Determine the (x, y) coordinate at the center of the cell enclosing the given text.  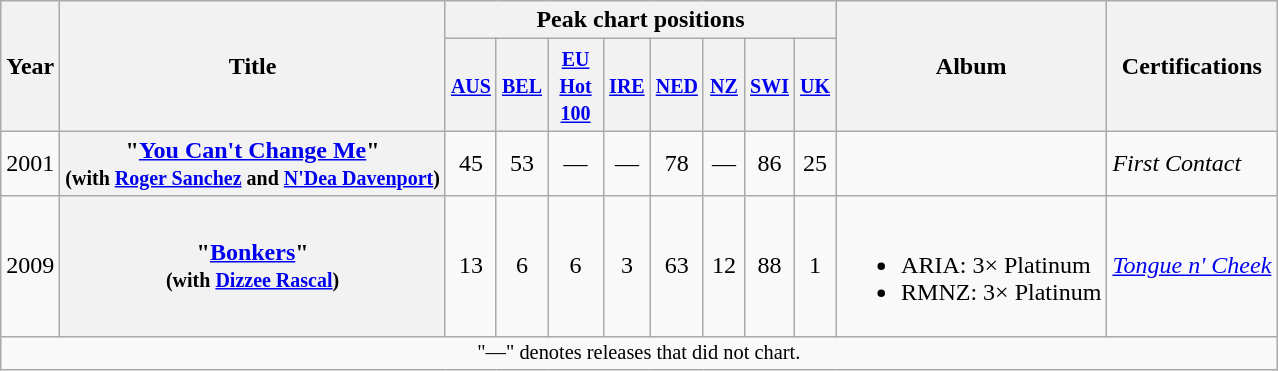
Album (972, 66)
First Contact (1192, 164)
UK (816, 85)
Year (30, 66)
12 (724, 266)
"—" denotes releases that did not chart. (639, 353)
NED (676, 85)
Peak chart positions (640, 20)
2009 (30, 266)
NZ (724, 85)
Tongue n' Cheek (1192, 266)
AUS (470, 85)
1 (816, 266)
45 (470, 164)
13 (470, 266)
63 (676, 266)
EU Hot 100 (576, 85)
SWI (770, 85)
"You Can't Change Me" (with Roger Sanchez and N'Dea Davenport) (253, 164)
25 (816, 164)
3 (628, 266)
88 (770, 266)
"Bonkers" (with Dizzee Rascal) (253, 266)
53 (522, 164)
IRE (628, 85)
78 (676, 164)
Certifications (1192, 66)
ARIA: 3× PlatinumRMNZ: 3× Platinum (972, 266)
Title (253, 66)
2001 (30, 164)
BEL (522, 85)
86 (770, 164)
